Output the (x, y) coordinate of the center of the cell containing the given text.  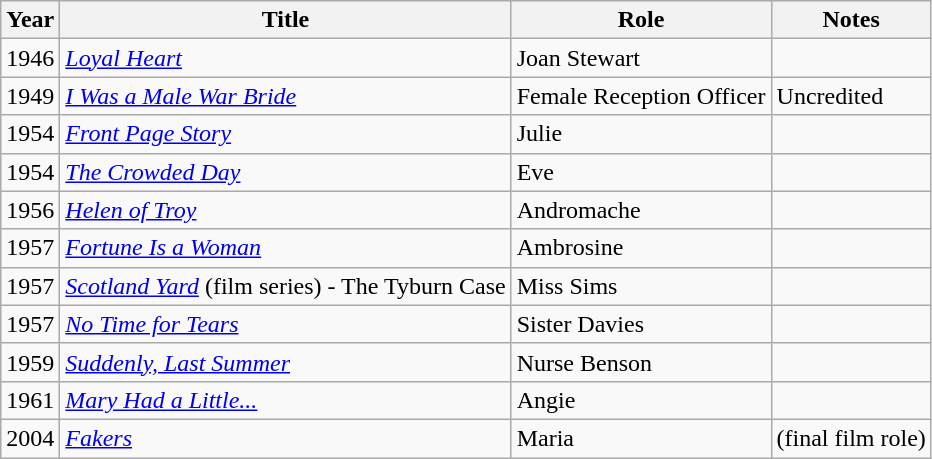
Scotland Yard (film series) - The Tyburn Case (286, 286)
Helen of Troy (286, 210)
Mary Had a Little... (286, 400)
Title (286, 20)
Andromache (641, 210)
Nurse Benson (641, 362)
1956 (30, 210)
Female Reception Officer (641, 96)
No Time for Tears (286, 324)
Front Page Story (286, 134)
Miss Sims (641, 286)
I Was a Male War Bride (286, 96)
1959 (30, 362)
Fakers (286, 438)
Role (641, 20)
Year (30, 20)
Angie (641, 400)
Uncredited (851, 96)
1949 (30, 96)
1961 (30, 400)
Loyal Heart (286, 58)
Julie (641, 134)
Ambrosine (641, 248)
Suddenly, Last Summer (286, 362)
1946 (30, 58)
Eve (641, 172)
Notes (851, 20)
The Crowded Day (286, 172)
Sister Davies (641, 324)
2004 (30, 438)
Joan Stewart (641, 58)
Maria (641, 438)
(final film role) (851, 438)
Fortune Is a Woman (286, 248)
